Find where the given text appears and provide that cell's center as (x, y) coordinate. 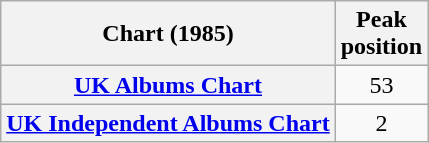
Peakposition (381, 34)
UK Independent Albums Chart (168, 123)
UK Albums Chart (168, 85)
Chart (1985) (168, 34)
2 (381, 123)
53 (381, 85)
